Find where the given text appears and provide that cell's center as (X, Y) coordinate. 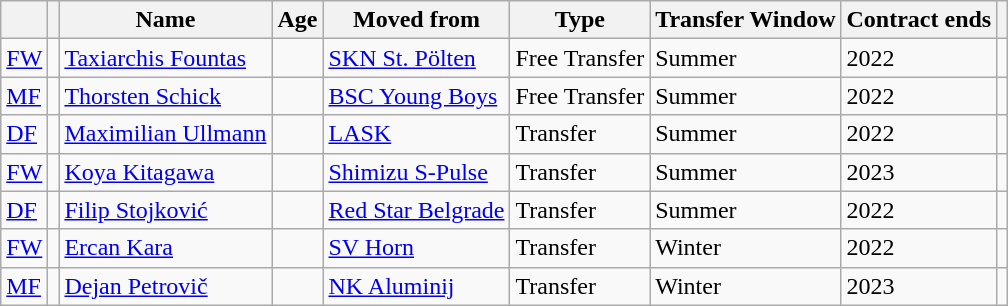
Red Star Belgrade (416, 210)
Transfer Window (746, 20)
Contract ends (919, 20)
Taxiarchis Fountas (166, 58)
Ercan Kara (166, 248)
Shimizu S-Pulse (416, 172)
Dejan Petrovič (166, 286)
NK Aluminij (416, 286)
LASK (416, 134)
Koya Kitagawa (166, 172)
Thorsten Schick (166, 96)
SKN St. Pölten (416, 58)
BSC Young Boys (416, 96)
SV Horn (416, 248)
Maximilian Ullmann (166, 134)
Name (166, 20)
Moved from (416, 20)
Age (298, 20)
Type (580, 20)
Filip Stojković (166, 210)
